Scan for the cell matching the given text and deliver its (X, Y) coordinate at center. 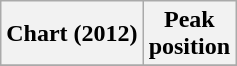
Chart (2012) (72, 34)
Peakposition (189, 34)
